Search for the cell housing the specified text and yield its [X, Y] center coordinate. 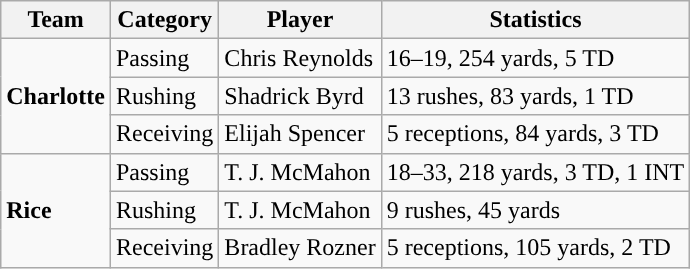
18–33, 218 yards, 3 TD, 1 INT [536, 172]
Team [56, 20]
9 rushes, 45 yards [536, 210]
Rice [56, 210]
Charlotte [56, 96]
5 receptions, 105 yards, 2 TD [536, 248]
Statistics [536, 20]
Category [164, 20]
Player [300, 20]
5 receptions, 84 yards, 3 TD [536, 134]
13 rushes, 83 yards, 1 TD [536, 96]
Shadrick Byrd [300, 96]
16–19, 254 yards, 5 TD [536, 58]
Bradley Rozner [300, 248]
Chris Reynolds [300, 58]
Elijah Spencer [300, 134]
